Search for the cell housing the specified text and yield its (x, y) center coordinate. 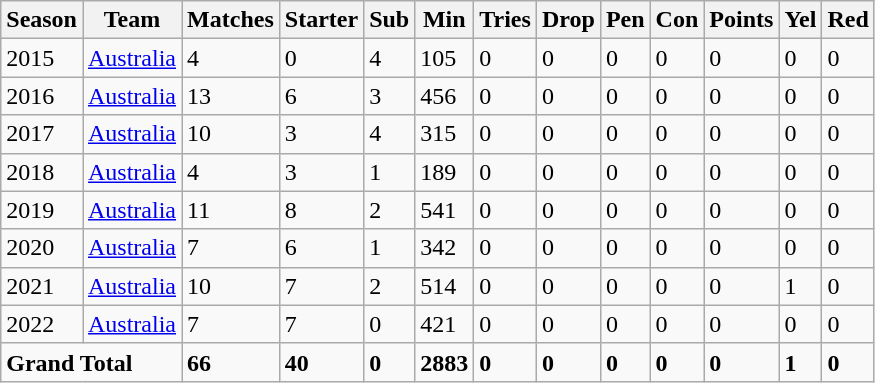
421 (444, 324)
2022 (42, 324)
2019 (42, 210)
Sub (390, 20)
40 (321, 362)
Yel (800, 20)
Matches (231, 20)
Grand Total (92, 362)
2017 (42, 134)
Pen (625, 20)
342 (444, 248)
Min (444, 20)
2883 (444, 362)
456 (444, 96)
541 (444, 210)
Points (742, 20)
189 (444, 172)
Red (848, 20)
105 (444, 58)
Con (677, 20)
514 (444, 286)
315 (444, 134)
2015 (42, 58)
2016 (42, 96)
2021 (42, 286)
Team (132, 20)
2018 (42, 172)
11 (231, 210)
Drop (568, 20)
Tries (506, 20)
13 (231, 96)
8 (321, 210)
Season (42, 20)
66 (231, 362)
2020 (42, 248)
Starter (321, 20)
